Pinpoint the cell where the given text exists, returning its (X, Y) midpoint coordinate. 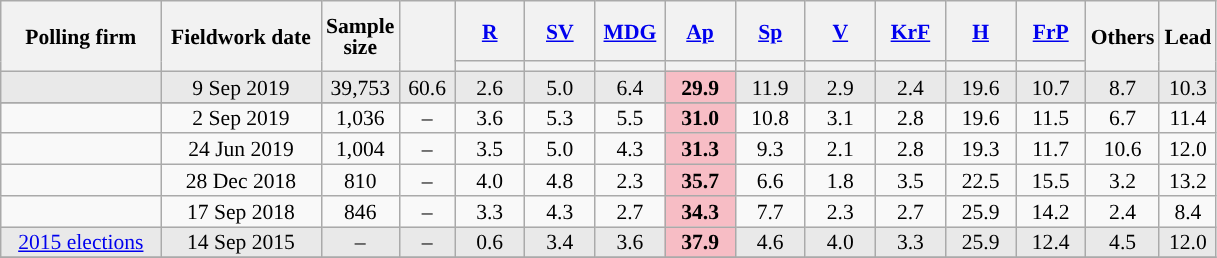
0.6 (490, 242)
5.3 (560, 118)
3.4 (560, 242)
12.4 (1051, 242)
KrF (910, 31)
60.6 (426, 86)
H (980, 31)
11.7 (1051, 150)
9.3 (770, 150)
10.8 (770, 118)
31.3 (700, 150)
14.2 (1051, 212)
4.8 (560, 180)
10.3 (1188, 86)
6.4 (630, 86)
2.6 (490, 86)
15.5 (1051, 180)
24 Jun 2019 (241, 150)
31.0 (700, 118)
Samplesize (360, 36)
10.6 (1123, 150)
11.5 (1051, 118)
34.3 (700, 212)
Lead (1188, 36)
39,753 (360, 86)
6.7 (1123, 118)
8.7 (1123, 86)
2.9 (840, 86)
5.5 (630, 118)
2.1 (840, 150)
SV (560, 31)
1,004 (360, 150)
810 (360, 180)
Ap (700, 31)
19.3 (980, 150)
6.6 (770, 180)
2015 elections (81, 242)
846 (360, 212)
FrP (1051, 31)
7.7 (770, 212)
1,036 (360, 118)
8.4 (1188, 212)
2 Sep 2019 (241, 118)
V (840, 31)
Fieldwork date (241, 36)
Polling firm (81, 36)
22.5 (980, 180)
MDG (630, 31)
14 Sep 2015 (241, 242)
4.5 (1123, 242)
11.9 (770, 86)
35.7 (700, 180)
R (490, 31)
Others (1123, 36)
13.2 (1188, 180)
1.8 (840, 180)
10.7 (1051, 86)
29.9 (700, 86)
4.6 (770, 242)
11.4 (1188, 118)
28 Dec 2018 (241, 180)
17 Sep 2018 (241, 212)
Sp (770, 31)
37.9 (700, 242)
3.1 (840, 118)
3.2 (1123, 180)
9 Sep 2019 (241, 86)
